Find where the given text appears and provide that cell's center as (x, y) coordinate. 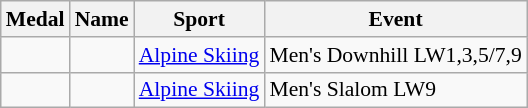
Men's Slalom LW9 (395, 90)
Medal (36, 19)
Name (102, 19)
Event (395, 19)
Men's Downhill LW1,3,5/7,9 (395, 55)
Sport (200, 19)
